Detect which cell encompasses the target text, then output its [x, y] center coordinate. 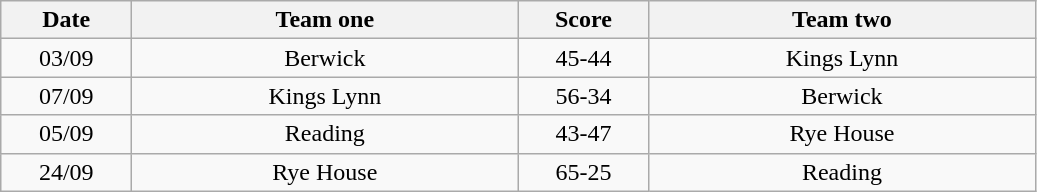
07/09 [66, 96]
03/09 [66, 58]
65-25 [584, 172]
Date [66, 20]
56-34 [584, 96]
45-44 [584, 58]
Score [584, 20]
43-47 [584, 134]
Team two [842, 20]
24/09 [66, 172]
Team one [325, 20]
05/09 [66, 134]
